Locate the cell with the specified text and output its [x, y] center coordinate. 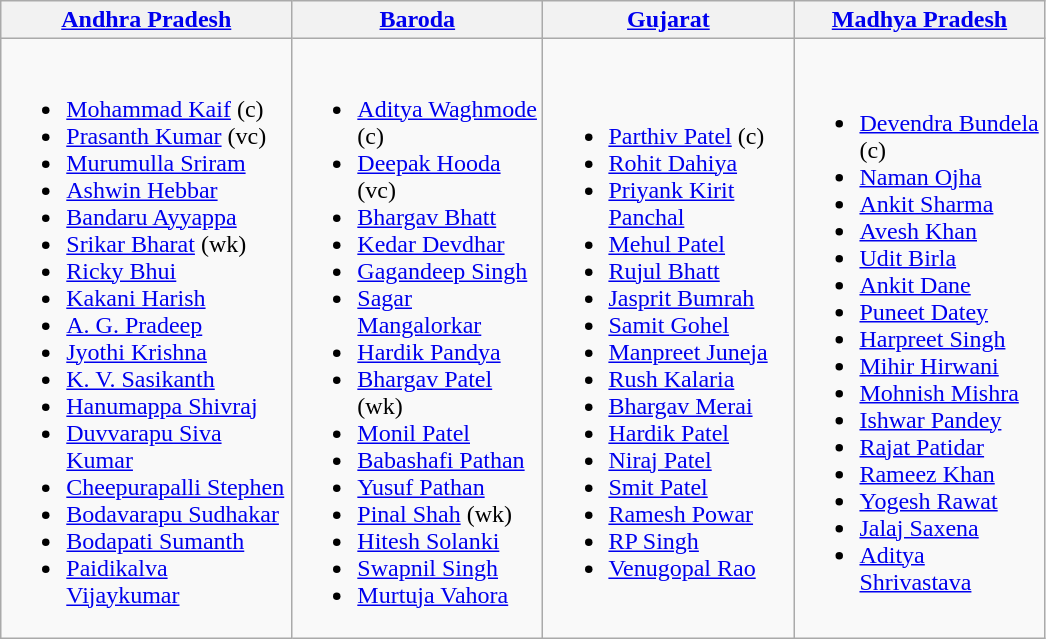
Baroda [418, 20]
Gujarat [668, 20]
Andhra Pradesh [146, 20]
Madhya Pradesh [920, 20]
